Return (X, Y) of the center of cell containing provided text 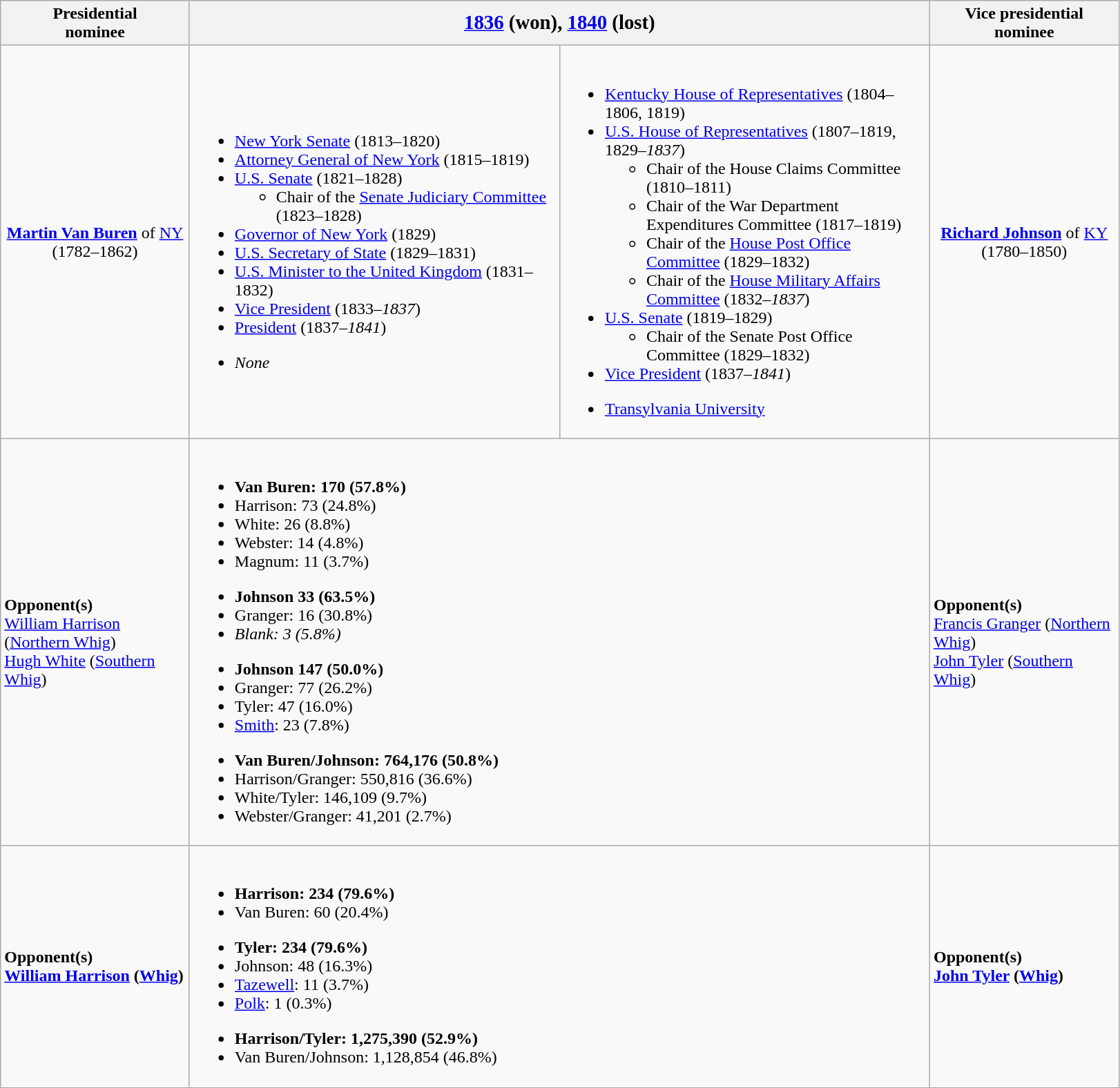
1836 (won), 1840 (lost) (559, 23)
Martin Van Buren of NY(1782–1862) (95, 242)
Presidentialnominee (95, 23)
Richard Johnson of KY(1780–1850) (1024, 242)
Opponent(s)William Harrison (Northern Whig)Hugh White (Southern Whig) (95, 642)
Opponent(s)John Tyler (Whig) (1024, 966)
Opponent(s)Francis Granger (Northern Whig)John Tyler (Southern Whig) (1024, 642)
Opponent(s)William Harrison (Whig) (95, 966)
Vice presidentialnominee (1024, 23)
